Capture the cell that displays the provided text and extract its (x, y) central coordinate. 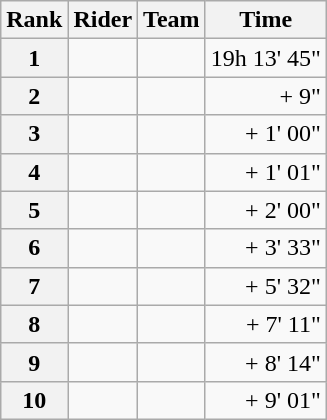
1 (34, 58)
+ 8' 14" (266, 362)
+ 5' 32" (266, 286)
5 (34, 210)
9 (34, 362)
Rider (103, 20)
4 (34, 172)
+ 1' 00" (266, 134)
7 (34, 286)
10 (34, 400)
Rank (34, 20)
Time (266, 20)
6 (34, 248)
+ 2' 00" (266, 210)
Team (172, 20)
+ 9' 01" (266, 400)
3 (34, 134)
8 (34, 324)
+ 3' 33" (266, 248)
2 (34, 96)
19h 13' 45" (266, 58)
+ 9" (266, 96)
+ 1' 01" (266, 172)
+ 7' 11" (266, 324)
